For the text-containing cell, return its midpoint in (x, y) coordinate format. 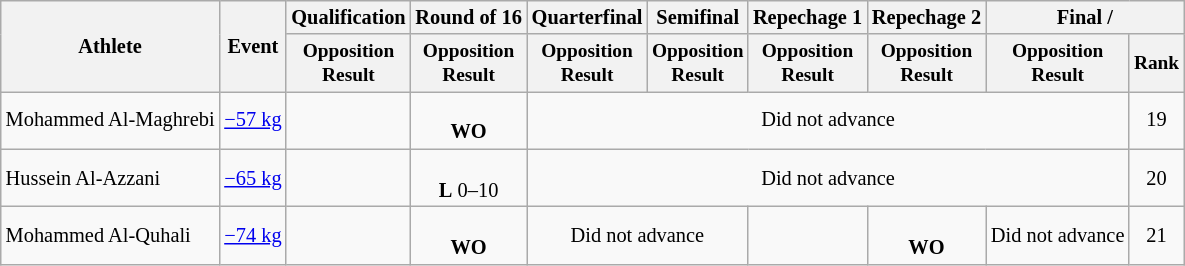
Final / (1085, 17)
Event (252, 46)
Rank (1156, 62)
L 0–10 (469, 178)
Mohammed Al-Quhali (110, 236)
Qualification (348, 17)
19 (1156, 120)
Mohammed Al-Maghrebi (110, 120)
−74 kg (252, 236)
21 (1156, 236)
−57 kg (252, 120)
Hussein Al-Azzani (110, 178)
Quarterfinal (588, 17)
Athlete (110, 46)
20 (1156, 178)
Round of 16 (469, 17)
Semifinal (698, 17)
Repechage 1 (808, 17)
Repechage 2 (926, 17)
−65 kg (252, 178)
